Detect which cell encompasses the target text, then output its (X, Y) center coordinate. 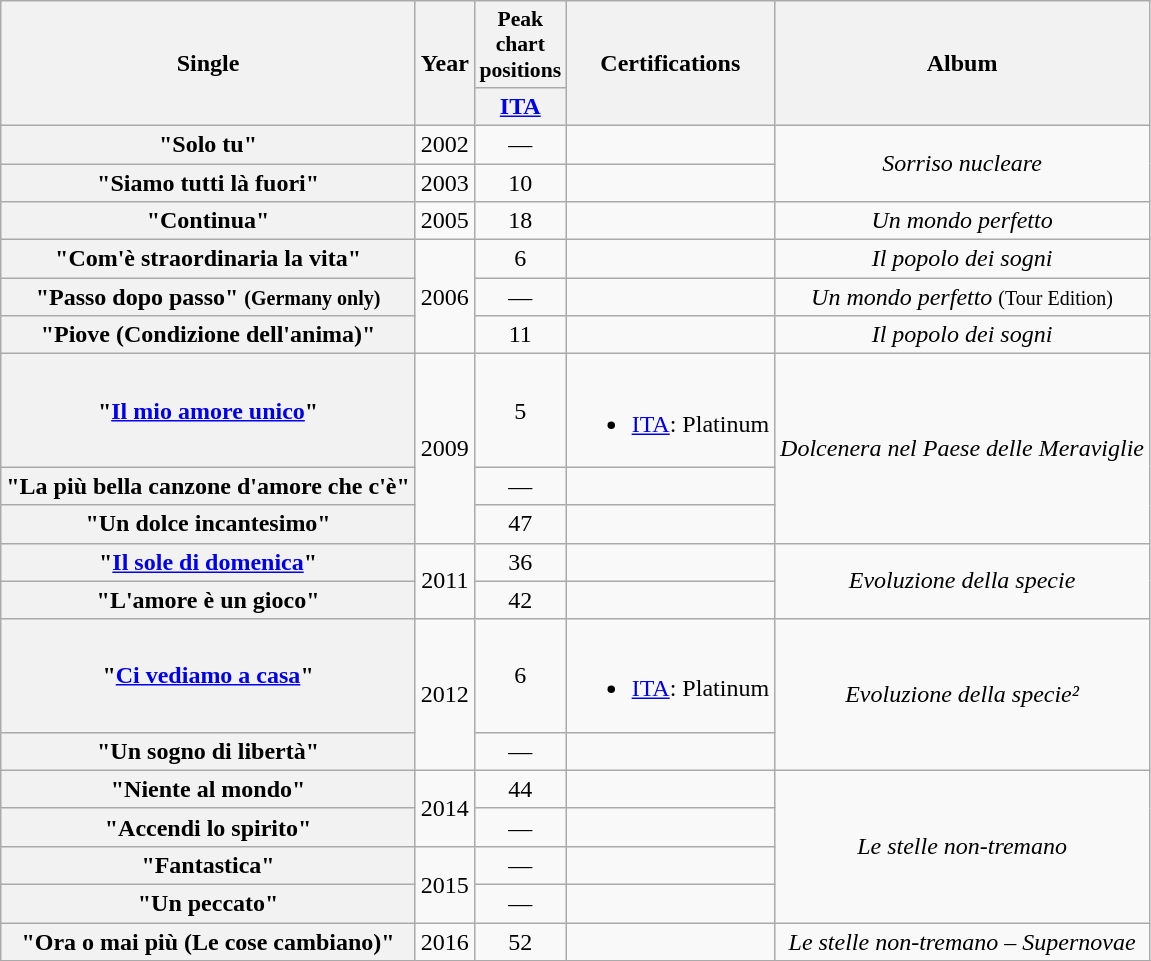
"Un dolce incantesimo" (208, 524)
"Siamo tutti là fuori" (208, 183)
Evoluzione della specie (962, 581)
10 (520, 183)
44 (520, 789)
Un mondo perfetto (Tour Edition) (962, 297)
"Fantastica" (208, 865)
"Un sogno di libertà" (208, 751)
Un mondo perfetto (962, 221)
"Continua" (208, 221)
"Ci vediamo a casa" (208, 676)
Year (444, 64)
Dolcenera nel Paese delle Meraviglie (962, 448)
Single (208, 64)
2002 (444, 144)
2003 (444, 183)
Certifications (670, 64)
"La più bella canzone d'amore che c'è" (208, 486)
"Solo tu" (208, 144)
"Un peccato" (208, 903)
2011 (444, 581)
Le stelle non-tremano (962, 846)
2015 (444, 884)
2005 (444, 221)
42 (520, 600)
52 (520, 941)
Album (962, 64)
Peak chartpositions (520, 44)
18 (520, 221)
"Accendi lo spirito" (208, 827)
36 (520, 562)
2009 (444, 448)
"Com'è straordinaria la vita" (208, 259)
2006 (444, 297)
11 (520, 335)
47 (520, 524)
2012 (444, 694)
"Il mio amore unico" (208, 410)
5 (520, 410)
ITA (520, 106)
Le stelle non-tremano – Supernovae (962, 941)
Evoluzione della specie² (962, 694)
2016 (444, 941)
"Passo dopo passo" (Germany only) (208, 297)
"Il sole di domenica" (208, 562)
"Ora o mai più (Le cose cambiano)" (208, 941)
Sorriso nucleare (962, 163)
"Niente al mondo" (208, 789)
"L'amore è un gioco" (208, 600)
2014 (444, 808)
"Piove (Condizione dell'anima)" (208, 335)
